Capture the cell that displays the provided text and extract its [x, y] central coordinate. 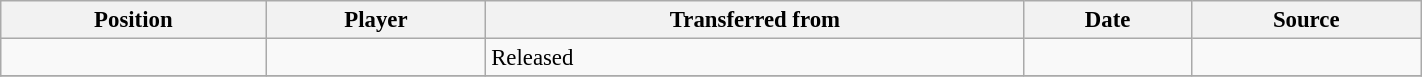
Source [1306, 20]
Released [755, 58]
Transferred from [755, 20]
Position [134, 20]
Player [376, 20]
Date [1108, 20]
